Find where the given text appears and provide that cell's center as (X, Y) coordinate. 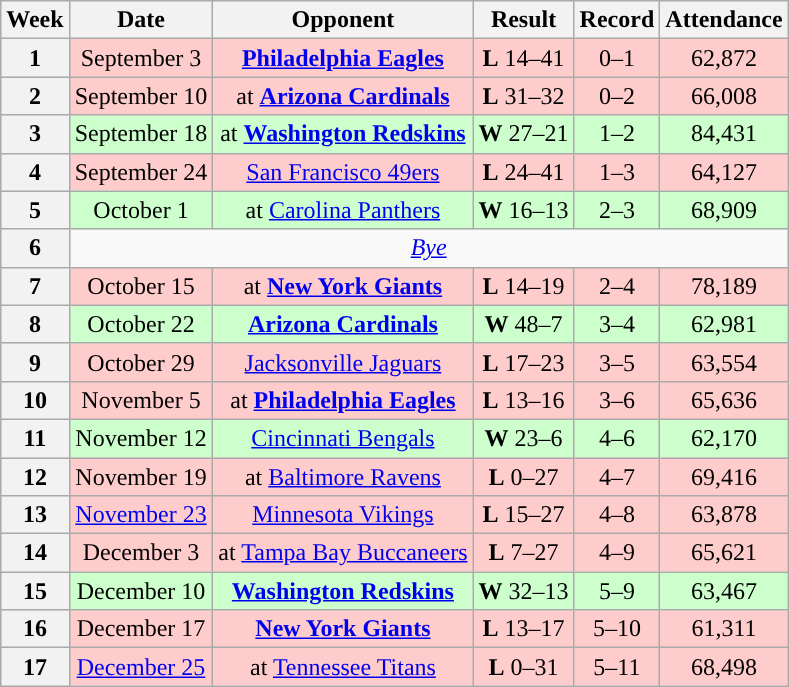
63,467 (724, 591)
L 24–41 (524, 172)
L 7–27 (524, 553)
65,636 (724, 400)
W 16–13 (524, 210)
62,981 (724, 324)
November 12 (141, 438)
L 14–19 (524, 286)
3–4 (617, 324)
Attendance (724, 20)
5 (35, 210)
Philadelphia Eagles (343, 58)
Minnesota Vikings (343, 515)
at Baltimore Ravens (343, 477)
October 29 (141, 362)
1–2 (617, 134)
10 (35, 400)
at Washington Redskins (343, 134)
8 (35, 324)
at Tennessee Titans (343, 667)
14 (35, 553)
63,554 (724, 362)
2–3 (617, 210)
San Francisco 49ers (343, 172)
L 0–27 (524, 477)
0–1 (617, 58)
L 15–27 (524, 515)
4–8 (617, 515)
December 3 (141, 553)
Record (617, 20)
9 (35, 362)
at Tampa Bay Buccaneers (343, 553)
W 32–13 (524, 591)
12 (35, 477)
4 (35, 172)
61,311 (724, 629)
September 24 (141, 172)
October 1 (141, 210)
L 31–32 (524, 96)
November 5 (141, 400)
1–3 (617, 172)
L 13–16 (524, 400)
62,872 (724, 58)
September 10 (141, 96)
66,008 (724, 96)
3–6 (617, 400)
2–4 (617, 286)
L 13–17 (524, 629)
62,170 (724, 438)
November 23 (141, 515)
October 15 (141, 286)
68,909 (724, 210)
7 (35, 286)
at Carolina Panthers (343, 210)
Opponent (343, 20)
6 (35, 248)
15 (35, 591)
Week (35, 20)
L 17–23 (524, 362)
16 (35, 629)
November 19 (141, 477)
13 (35, 515)
3 (35, 134)
December 25 (141, 667)
1 (35, 58)
October 22 (141, 324)
September 3 (141, 58)
at Philadelphia Eagles (343, 400)
W 23–6 (524, 438)
Washington Redskins (343, 591)
84,431 (724, 134)
New York Giants (343, 629)
4–6 (617, 438)
3–5 (617, 362)
Result (524, 20)
L 0–31 (524, 667)
Date (141, 20)
W 48–7 (524, 324)
5–10 (617, 629)
64,127 (724, 172)
Bye (428, 248)
Cincinnati Bengals (343, 438)
5–9 (617, 591)
Arizona Cardinals (343, 324)
4–9 (617, 553)
Jacksonville Jaguars (343, 362)
65,621 (724, 553)
17 (35, 667)
68,498 (724, 667)
December 10 (141, 591)
78,189 (724, 286)
63,878 (724, 515)
L 14–41 (524, 58)
at Arizona Cardinals (343, 96)
September 18 (141, 134)
0–2 (617, 96)
11 (35, 438)
69,416 (724, 477)
W 27–21 (524, 134)
5–11 (617, 667)
at New York Giants (343, 286)
4–7 (617, 477)
2 (35, 96)
December 17 (141, 629)
